Identify which cell holds the provided text, then report its [X, Y] central coordinate. 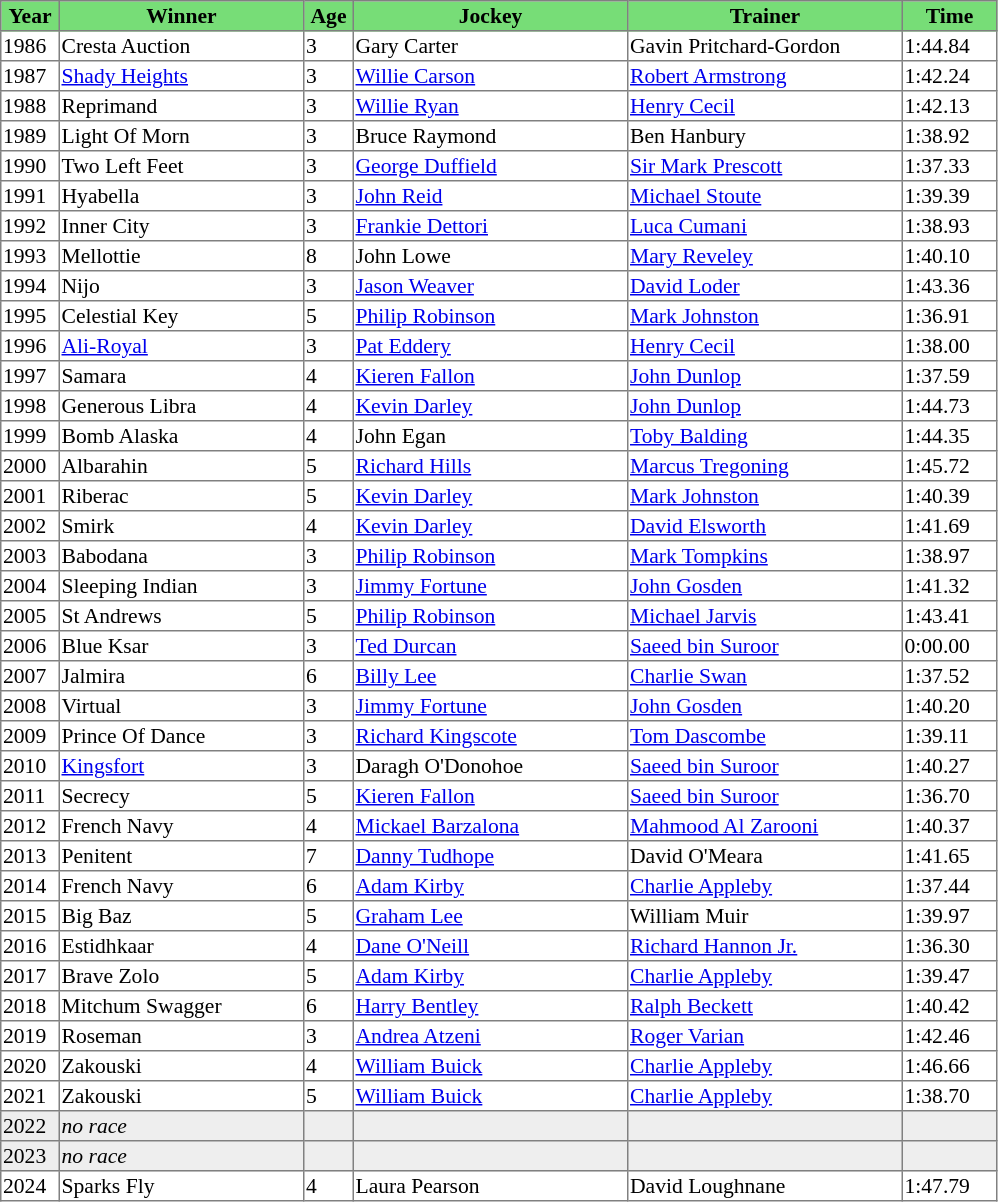
1998 [30, 406]
Charlie Swan [765, 676]
Marcus Tregoning [765, 466]
Daragh O'Donohoe [490, 766]
Estidhkaar [181, 946]
Luca Cumani [765, 226]
1994 [30, 286]
Richard Kingscote [490, 736]
1:37.33 [949, 166]
2011 [30, 796]
1:38.97 [949, 556]
1:37.44 [949, 886]
Jason Weaver [490, 286]
Richard Hills [490, 466]
1:40.27 [949, 766]
Time [949, 16]
Albarahin [181, 466]
Graham Lee [490, 916]
1992 [30, 226]
2018 [30, 1006]
1:38.70 [949, 1096]
2016 [30, 946]
1:38.92 [949, 136]
David Loughnane [765, 1186]
Roger Varian [765, 1036]
1:42.46 [949, 1036]
1:39.39 [949, 196]
John Reid [490, 196]
Mahmood Al Zarooni [765, 826]
Ted Durcan [490, 646]
Bruce Raymond [490, 136]
2006 [30, 646]
Cresta Auction [181, 46]
Prince Of Dance [181, 736]
Richard Hannon Jr. [765, 946]
1:43.41 [949, 616]
1:36.91 [949, 316]
Danny Tudhope [490, 856]
Mary Reveley [765, 256]
Inner City [181, 226]
2010 [30, 766]
2000 [30, 466]
Roseman [181, 1036]
John Egan [490, 436]
Michael Stoute [765, 196]
Kingsfort [181, 766]
Smirk [181, 526]
Light Of Morn [181, 136]
1986 [30, 46]
Nijo [181, 286]
2001 [30, 496]
1:37.52 [949, 676]
Sleeping Indian [181, 586]
Year [30, 16]
St Andrews [181, 616]
Dane O'Neill [490, 946]
Toby Balding [765, 436]
1:36.70 [949, 796]
1:40.39 [949, 496]
1999 [30, 436]
1:38.93 [949, 226]
Bomb Alaska [181, 436]
David Loder [765, 286]
Sparks Fly [181, 1186]
Jalmira [181, 676]
2007 [30, 676]
1:43.36 [949, 286]
2014 [30, 886]
1:37.59 [949, 376]
2022 [30, 1126]
2017 [30, 976]
Tom Dascombe [765, 736]
2023 [30, 1156]
Gavin Pritchard-Gordon [765, 46]
Harry Bentley [490, 1006]
1:41.69 [949, 526]
Brave Zolo [181, 976]
Hyabella [181, 196]
1991 [30, 196]
1989 [30, 136]
William Muir [765, 916]
John Lowe [490, 256]
1993 [30, 256]
1:41.32 [949, 586]
2021 [30, 1096]
1:39.47 [949, 976]
1997 [30, 376]
Mitchum Swagger [181, 1006]
Mark Tompkins [765, 556]
Ralph Beckett [765, 1006]
7 [329, 856]
Trainer [765, 16]
1:47.79 [949, 1186]
0:00.00 [949, 646]
Penitent [181, 856]
Sir Mark Prescott [765, 166]
8 [329, 256]
2024 [30, 1186]
Frankie Dettori [490, 226]
2005 [30, 616]
1:46.66 [949, 1066]
Two Left Feet [181, 166]
1:40.42 [949, 1006]
Reprimand [181, 106]
2008 [30, 706]
Mellottie [181, 256]
1:38.00 [949, 346]
Andrea Atzeni [490, 1036]
Celestial Key [181, 316]
David Elsworth [765, 526]
1:45.72 [949, 466]
Big Baz [181, 916]
Ben Hanbury [765, 136]
Riberac [181, 496]
Laura Pearson [490, 1186]
Age [329, 16]
1:44.73 [949, 406]
1:41.65 [949, 856]
1:39.97 [949, 916]
2004 [30, 586]
Michael Jarvis [765, 616]
1988 [30, 106]
1:36.30 [949, 946]
1:40.20 [949, 706]
2020 [30, 1066]
1:44.35 [949, 436]
Virtual [181, 706]
2013 [30, 856]
1990 [30, 166]
Shady Heights [181, 76]
1:44.84 [949, 46]
1987 [30, 76]
Robert Armstrong [765, 76]
Samara [181, 376]
1:40.37 [949, 826]
2003 [30, 556]
Pat Eddery [490, 346]
Generous Libra [181, 406]
2019 [30, 1036]
2015 [30, 916]
2012 [30, 826]
Ali-Royal [181, 346]
George Duffield [490, 166]
1:39.11 [949, 736]
Willie Carson [490, 76]
Gary Carter [490, 46]
1996 [30, 346]
Jockey [490, 16]
2009 [30, 736]
2002 [30, 526]
Blue Ksar [181, 646]
1:40.10 [949, 256]
Willie Ryan [490, 106]
David O'Meara [765, 856]
Billy Lee [490, 676]
1:42.24 [949, 76]
Mickael Barzalona [490, 826]
Secrecy [181, 796]
1995 [30, 316]
Babodana [181, 556]
Winner [181, 16]
1:42.13 [949, 106]
